Output the [x, y] coordinate of the center of the cell containing the given text.  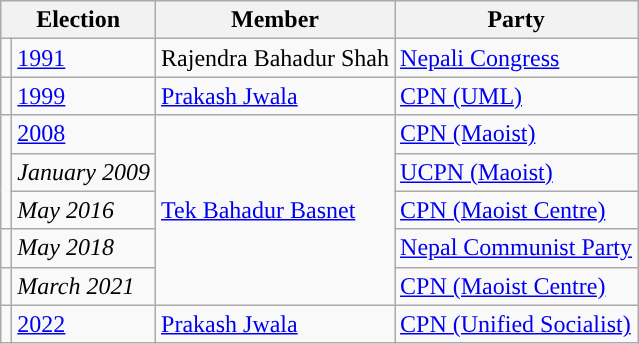
May 2016 [84, 210]
CPN (Maoist) [516, 134]
January 2009 [84, 172]
2008 [84, 134]
1991 [84, 58]
March 2021 [84, 286]
Member [276, 20]
Party [516, 20]
2022 [84, 324]
Nepal Communist Party [516, 248]
May 2018 [84, 248]
UCPN (Maoist) [516, 172]
Rajendra Bahadur Shah [276, 58]
CPN (Unified Socialist) [516, 324]
Election [78, 20]
Tek Bahadur Basnet [276, 210]
Nepali Congress [516, 58]
CPN (UML) [516, 96]
1999 [84, 96]
